Search for the cell housing the specified text and yield its [x, y] center coordinate. 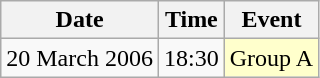
Time [191, 20]
20 March 2006 [80, 58]
Date [80, 20]
Group A [271, 58]
Event [271, 20]
18:30 [191, 58]
